Output the (X, Y) coordinate of the center of the cell containing the given text.  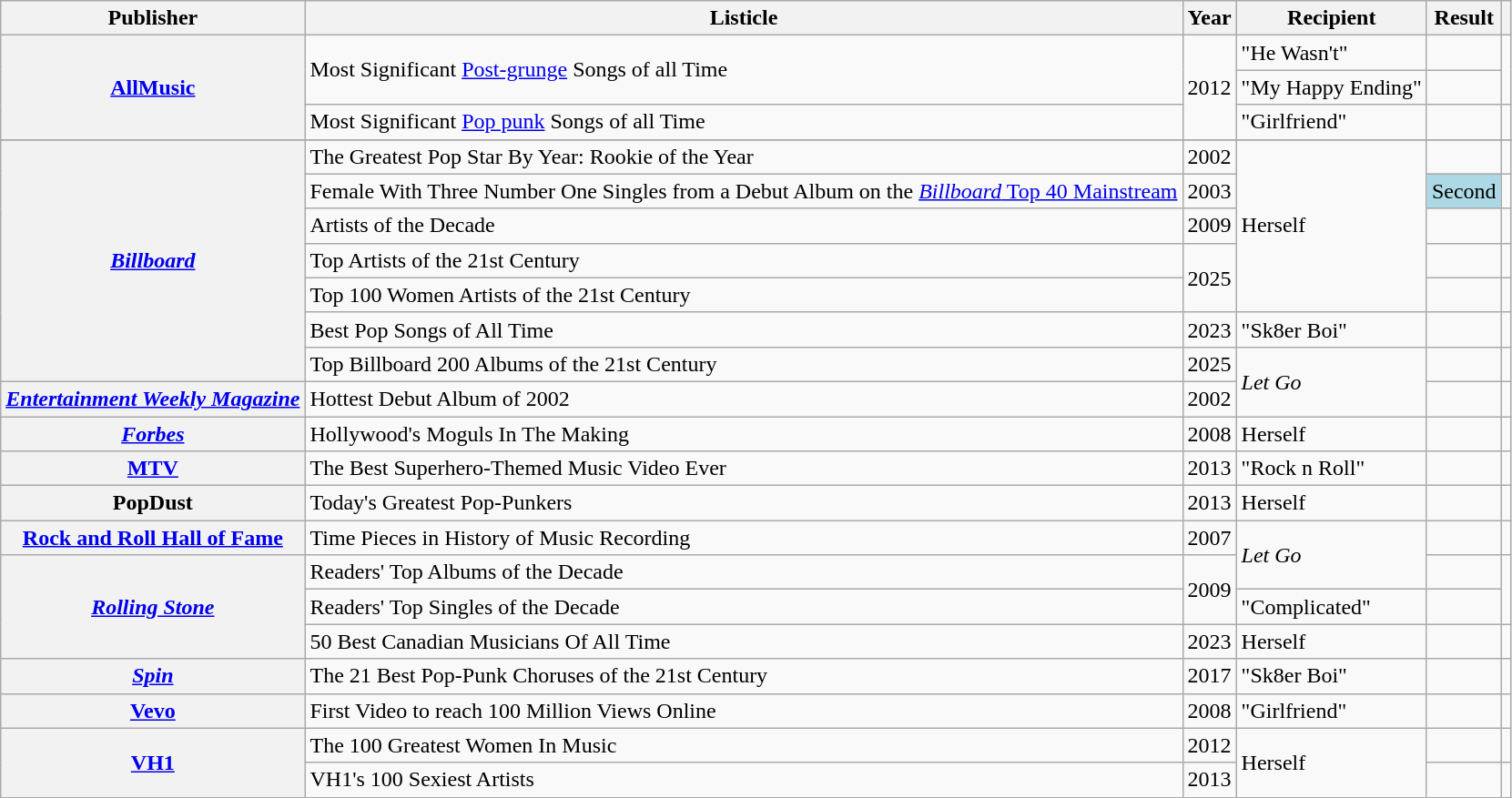
Billboard (153, 260)
Vevo (153, 711)
Year (1209, 18)
Hottest Debut Album of 2002 (744, 399)
Time Pieces in History of Music Recording (744, 538)
Artists of the Decade (744, 226)
Entertainment Weekly Magazine (153, 399)
The 21 Best Pop-Punk Choruses of the 21st Century (744, 676)
Top Billboard 200 Albums of the 21st Century (744, 364)
Female With Three Number One Singles from a Debut Album on the Billboard Top 40 Mainstream (744, 191)
Listicle (744, 18)
"My Happy Ending" (1331, 87)
Today's Greatest Pop-Punkers (744, 503)
Readers' Top Singles of the Decade (744, 607)
VH1 (153, 763)
Spin (153, 676)
Recipient (1331, 18)
Result (1464, 18)
Rolling Stone (153, 607)
Hollywood's Moguls In The Making (744, 434)
Rock and Roll Hall of Fame (153, 538)
"Complicated" (1331, 607)
Second (1464, 191)
2003 (1209, 191)
Best Pop Songs of All Time (744, 329)
AllMusic (153, 87)
Top 100 Women Artists of the 21st Century (744, 295)
2007 (1209, 538)
The Best Superhero-Themed Music Video Ever (744, 469)
2017 (1209, 676)
Publisher (153, 18)
50 Best Canadian Musicians Of All Time (744, 641)
Readers' Top Albums of the Decade (744, 572)
First Video to reach 100 Million Views Online (744, 711)
Top Artists of the 21st Century (744, 260)
MTV (153, 469)
Forbes (153, 434)
Most Significant Post-grunge Songs of all Time (744, 70)
The 100 Greatest Women In Music (744, 745)
Most Significant Pop punk Songs of all Time (744, 122)
PopDust (153, 503)
VH1's 100 Sexiest Artists (744, 780)
The Greatest Pop Star By Year: Rookie of the Year (744, 157)
"He Wasn't" (1331, 53)
"Rock n Roll" (1331, 469)
